For the text-containing cell, return its midpoint in (x, y) coordinate format. 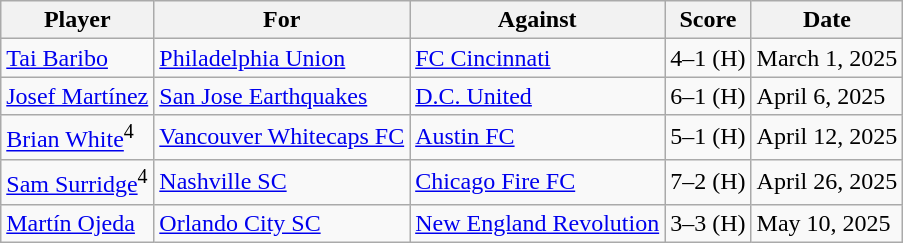
Martín Ojeda (78, 223)
5–1 (H) (708, 138)
Austin FC (538, 138)
Josef Martínez (78, 96)
Date (827, 20)
FC Cincinnati (538, 58)
Tai Baribo (78, 58)
New England Revolution (538, 223)
April 12, 2025 (827, 138)
San Jose Earthquakes (282, 96)
March 1, 2025 (827, 58)
Philadelphia Union (282, 58)
6–1 (H) (708, 96)
May 10, 2025 (827, 223)
D.C. United (538, 96)
Score (708, 20)
Brian White4 (78, 138)
April 6, 2025 (827, 96)
Sam Surridge4 (78, 182)
7–2 (H) (708, 182)
Against (538, 20)
Vancouver Whitecaps FC (282, 138)
Orlando City SC (282, 223)
April 26, 2025 (827, 182)
Nashville SC (282, 182)
Player (78, 20)
For (282, 20)
Chicago Fire FC (538, 182)
4–1 (H) (708, 58)
3–3 (H) (708, 223)
